Identify which cell holds the provided text, then report its (x, y) central coordinate. 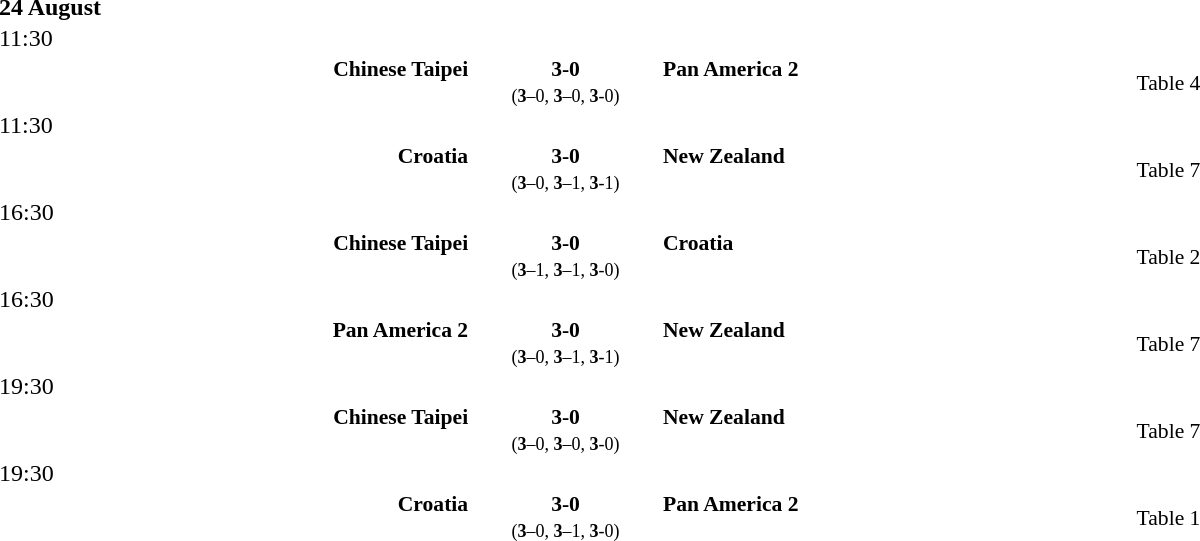
3-0 (3–1, 3–1, 3-0) (566, 256)
Croatia (897, 256)
Pan America 2 (897, 82)
